Find where the given text appears and provide that cell's center as [X, Y] coordinate. 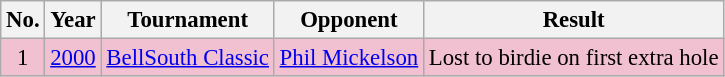
Phil Mickelson [348, 58]
1 [23, 58]
Opponent [348, 20]
Year [73, 20]
BellSouth Classic [188, 58]
Result [573, 20]
Tournament [188, 20]
Lost to birdie on first extra hole [573, 58]
No. [23, 20]
2000 [73, 58]
